Search for the cell housing the specified text and yield its (X, Y) center coordinate. 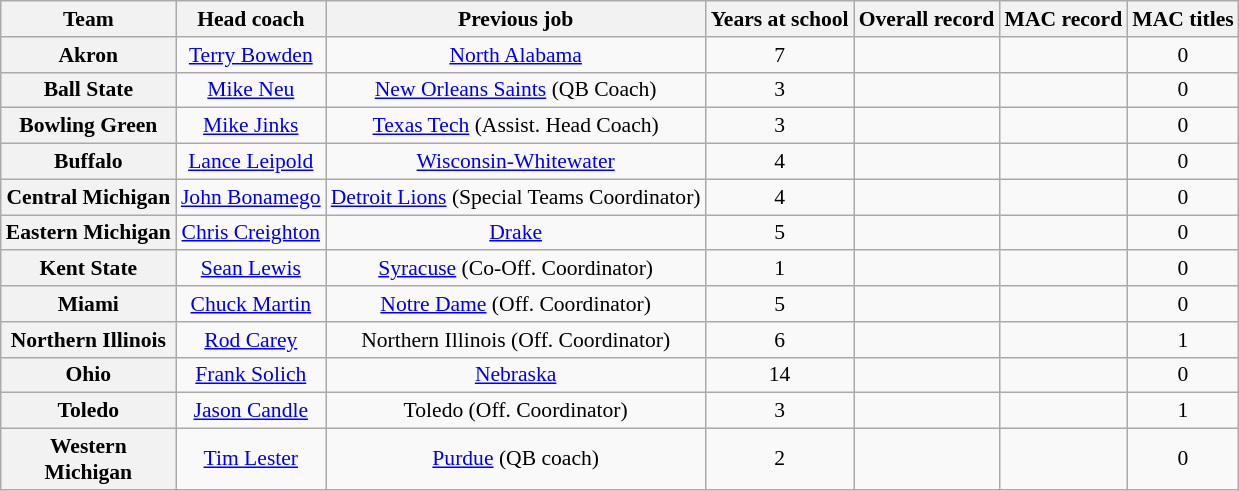
Akron (88, 55)
John Bonamego (251, 197)
7 (780, 55)
Previous job (516, 19)
MAC titles (1182, 19)
Jason Candle (251, 411)
2 (780, 460)
Miami (88, 304)
Kent State (88, 269)
Bowling Green (88, 126)
Wisconsin-Whitewater (516, 162)
North Alabama (516, 55)
Toledo (88, 411)
Mike Jinks (251, 126)
Northern Illinois (Off. Coordinator) (516, 340)
Lance Leipold (251, 162)
Toledo (Off. Coordinator) (516, 411)
Texas Tech (Assist. Head Coach) (516, 126)
Frank Solich (251, 375)
Terry Bowden (251, 55)
Detroit Lions (Special Teams Coordinator) (516, 197)
Central Michigan (88, 197)
Sean Lewis (251, 269)
Notre Dame (Off. Coordinator) (516, 304)
Rod Carey (251, 340)
Mike Neu (251, 90)
Chuck Martin (251, 304)
Buffalo (88, 162)
Western Michigan (88, 460)
Tim Lester (251, 460)
Head coach (251, 19)
New Orleans Saints (QB Coach) (516, 90)
Ball State (88, 90)
Team (88, 19)
Chris Creighton (251, 233)
Syracuse (Co-Off. Coordinator) (516, 269)
Drake (516, 233)
Years at school (780, 19)
Northern Illinois (88, 340)
Eastern Michigan (88, 233)
Purdue (QB coach) (516, 460)
Overall record (927, 19)
6 (780, 340)
Ohio (88, 375)
Nebraska (516, 375)
14 (780, 375)
MAC record (1063, 19)
